Scan for the cell matching the given text and deliver its [X, Y] coordinate at center. 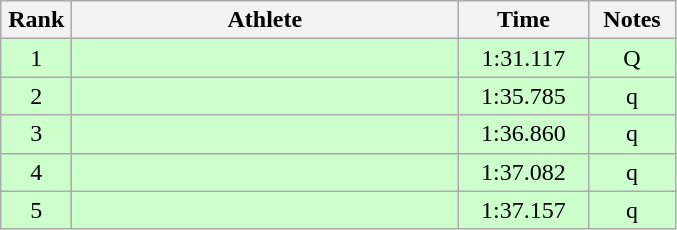
1:37.157 [524, 210]
5 [36, 210]
3 [36, 134]
1 [36, 58]
Rank [36, 20]
1:37.082 [524, 172]
Athlete [265, 20]
1:35.785 [524, 96]
2 [36, 96]
Q [632, 58]
1:31.117 [524, 58]
Time [524, 20]
4 [36, 172]
1:36.860 [524, 134]
Notes [632, 20]
